Pinpoint the cell where the given text exists, returning its [X, Y] midpoint coordinate. 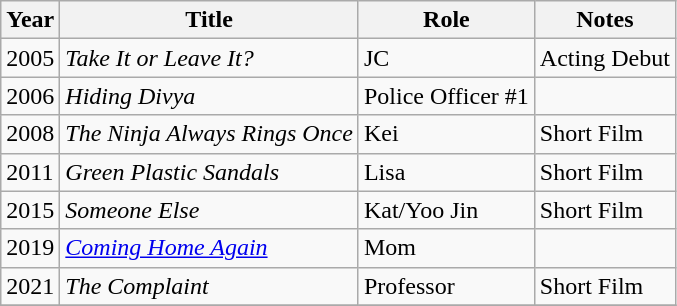
Year [30, 20]
2019 [30, 248]
Kei [446, 134]
The Complaint [210, 286]
Notes [604, 20]
2015 [30, 210]
Take It or Leave It? [210, 58]
Hiding Divya [210, 96]
2008 [30, 134]
Acting Debut [604, 58]
Role [446, 20]
Mom [446, 248]
2006 [30, 96]
Green Plastic Sandals [210, 172]
Kat/Yoo Jin [446, 210]
Coming Home Again [210, 248]
2011 [30, 172]
2005 [30, 58]
Someone Else [210, 210]
2021 [30, 286]
Professor [446, 286]
Lisa [446, 172]
The Ninja Always Rings Once [210, 134]
Title [210, 20]
Police Officer #1 [446, 96]
JC [446, 58]
